Pinpoint the cell where the given text exists, returning its [x, y] midpoint coordinate. 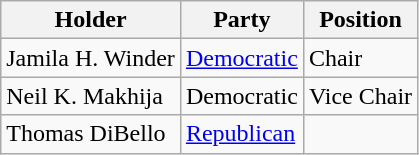
Thomas DiBello [91, 134]
Neil K. Makhija [91, 96]
Jamila H. Winder [91, 58]
Vice Chair [360, 96]
Position [360, 20]
Party [242, 20]
Chair [360, 58]
Holder [91, 20]
Republican [242, 134]
